Return [x, y] of the center of cell containing provided text 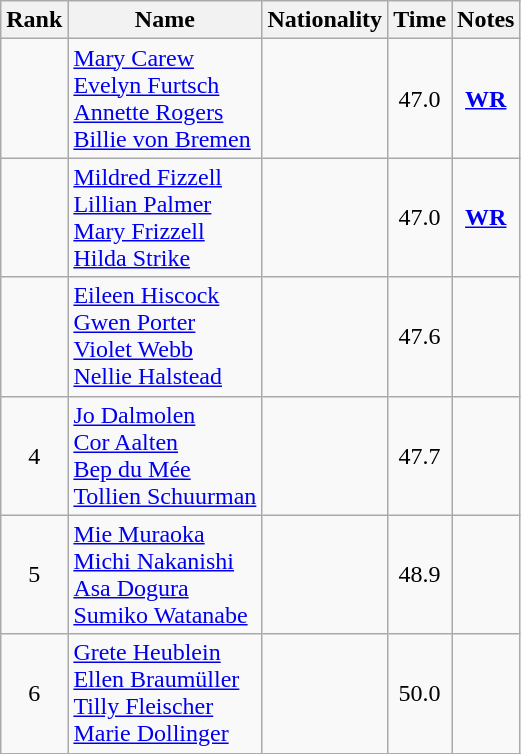
Mie MuraokaMichi NakanishiAsa DoguraSumiko Watanabe [165, 574]
48.9 [420, 574]
47.6 [420, 336]
6 [34, 694]
Nationality [325, 20]
4 [34, 456]
Time [420, 20]
50.0 [420, 694]
Name [165, 20]
Mildred FizzellLillian PalmerMary FrizzellHilda Strike [165, 218]
Eileen HiscockGwen PorterViolet WebbNellie Halstead [165, 336]
Notes [486, 20]
5 [34, 574]
Grete HeubleinEllen BraumüllerTilly FleischerMarie Dollinger [165, 694]
Mary CarewEvelyn FurtschAnnette RogersBillie von Bremen [165, 98]
Jo DalmolenCor AaltenBep du MéeTollien Schuurman [165, 456]
47.7 [420, 456]
Rank [34, 20]
